Determine the [x, y] coordinate at the center of the cell enclosing the given text.  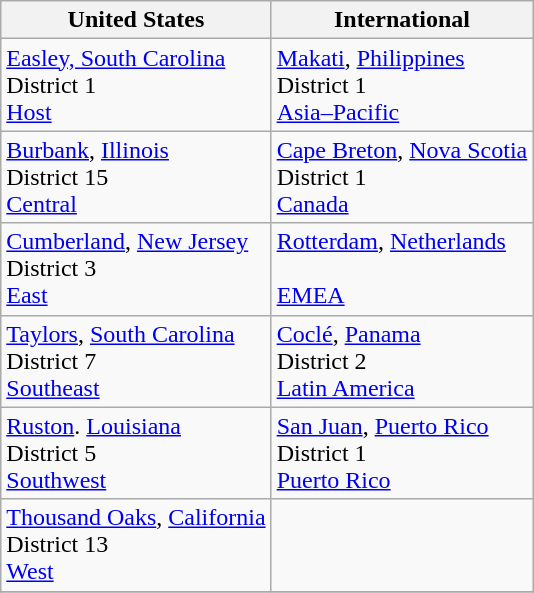
Makati, PhilippinesDistrict 1Asia–Pacific [402, 85]
Cumberland, New JerseyDistrict 3East [136, 269]
Taylors, South CarolinaDistrict 7Southeast [136, 361]
Ruston. LouisianaDistrict 5Southwest [136, 453]
United States [136, 20]
Thousand Oaks, CaliforniaDistrict 13West [136, 545]
Rotterdam, NetherlandsEMEA [402, 269]
San Juan, Puerto RicoDistrict 1Puerto Rico [402, 453]
Coclé, PanamaDistrict 2Latin America [402, 361]
International [402, 20]
Easley, South CarolinaDistrict 1Host [136, 85]
Cape Breton, Nova ScotiaDistrict 1Canada [402, 177]
Burbank, IllinoisDistrict 15Central [136, 177]
